Identify which cell holds the provided text, then report its [x, y] central coordinate. 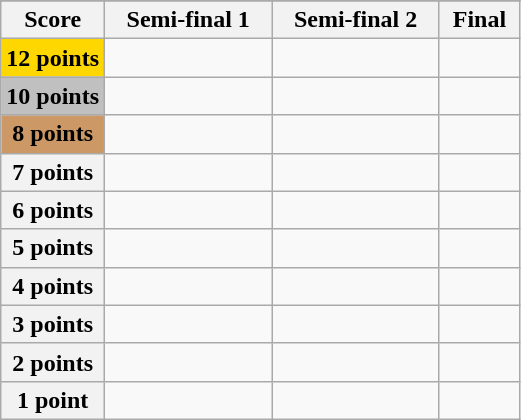
5 points [53, 248]
8 points [53, 134]
7 points [53, 172]
Semi-final 2 [356, 20]
Score [53, 20]
Semi-final 1 [188, 20]
12 points [53, 58]
Final [479, 20]
2 points [53, 362]
3 points [53, 324]
10 points [53, 96]
4 points [53, 286]
1 point [53, 400]
6 points [53, 210]
